Search for the cell housing the specified text and yield its (X, Y) center coordinate. 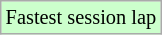
Fastest session lap (81, 17)
